Detect which cell encompasses the target text, then output its (X, Y) center coordinate. 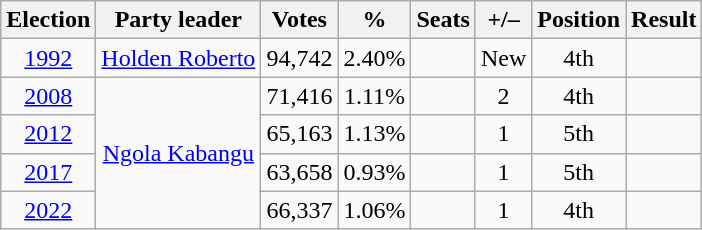
% (374, 20)
2.40% (374, 58)
63,658 (300, 172)
2017 (48, 172)
2012 (48, 134)
Ngola Kabangu (178, 153)
1992 (48, 58)
Position (579, 20)
0.93% (374, 172)
Holden Roberto (178, 58)
Result (664, 20)
65,163 (300, 134)
1.11% (374, 96)
+/– (503, 20)
Seats (443, 20)
1.13% (374, 134)
1.06% (374, 210)
66,337 (300, 210)
New (503, 58)
Election (48, 20)
71,416 (300, 96)
Party leader (178, 20)
2022 (48, 210)
2008 (48, 96)
2 (503, 96)
94,742 (300, 58)
Votes (300, 20)
